Provide the (X, Y) coordinate of the cell's center where the given text is located.  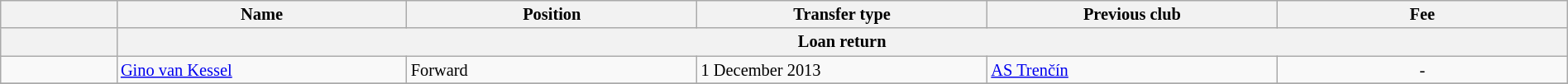
Fee (1422, 14)
Previous club (1133, 14)
Transfer type (842, 14)
1 December 2013 (842, 70)
- (1422, 70)
Name (261, 14)
Position (552, 14)
Loan return (842, 42)
AS Trenčín (1133, 70)
Forward (552, 70)
Gino van Kessel (261, 70)
